Output the (X, Y) coordinate of the center of the cell containing the given text.  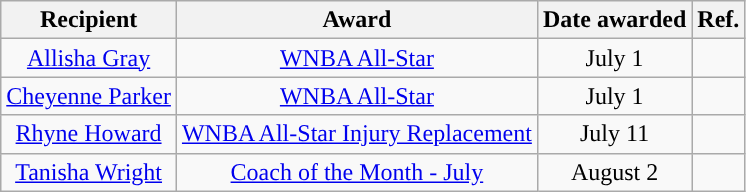
WNBA All-Star Injury Replacement (356, 134)
August 2 (614, 172)
Ref. (718, 20)
Cheyenne Parker (89, 96)
Rhyne Howard (89, 134)
Award (356, 20)
Coach of the Month - July (356, 172)
Date awarded (614, 20)
Allisha Gray (89, 58)
Recipient (89, 20)
Tanisha Wright (89, 172)
July 11 (614, 134)
